Determine the [x, y] coordinate at the center of the cell enclosing the given text.  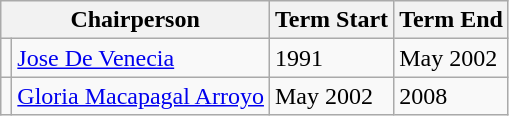
Gloria Macapagal Arroyo [141, 96]
Term Start [331, 20]
1991 [331, 58]
2008 [452, 96]
Term End [452, 20]
Jose De Venecia [141, 58]
Chairperson [136, 20]
